Find where the given text appears and provide that cell's center as [x, y] coordinate. 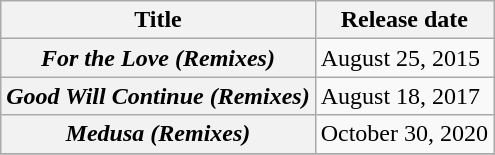
Release date [404, 20]
Good Will Continue (Remixes) [158, 96]
August 18, 2017 [404, 96]
Title [158, 20]
Medusa (Remixes) [158, 134]
October 30, 2020 [404, 134]
August 25, 2015 [404, 58]
For the Love (Remixes) [158, 58]
